Determine the (x, y) coordinate at the center of the cell enclosing the given text.  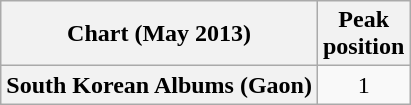
South Korean Albums (Gaon) (160, 85)
Peakposition (363, 34)
1 (363, 85)
Chart (May 2013) (160, 34)
